Provide the [X, Y] coordinate of the cell's center where the given text is located.  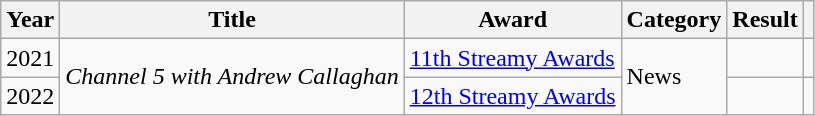
Title [232, 20]
Channel 5 with Andrew Callaghan [232, 77]
Category [674, 20]
News [674, 77]
2022 [30, 96]
11th Streamy Awards [512, 58]
Result [765, 20]
Year [30, 20]
12th Streamy Awards [512, 96]
Award [512, 20]
2021 [30, 58]
